Identify which cell holds the provided text, then report its (x, y) central coordinate. 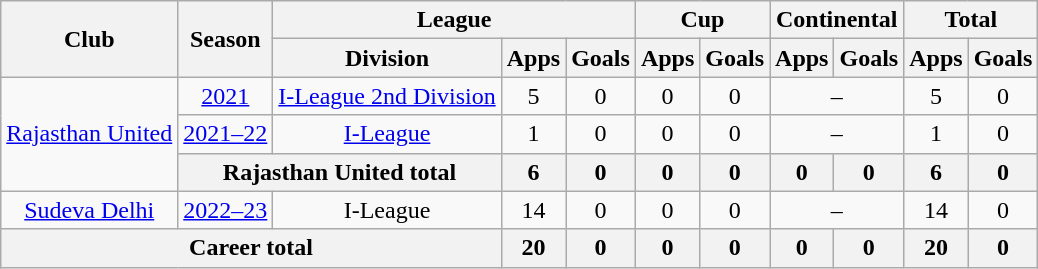
Sudeva Delhi (90, 210)
Career total (251, 248)
2021 (226, 96)
2021–22 (226, 134)
Season (226, 39)
Continental (837, 20)
League (454, 20)
2022–23 (226, 210)
Cup (702, 20)
Division (387, 58)
I-League 2nd Division (387, 96)
Total (971, 20)
Rajasthan United (90, 134)
Club (90, 39)
Rajasthan United total (340, 172)
